From the cell containing the given text, extract its center point as [x, y] coordinate. 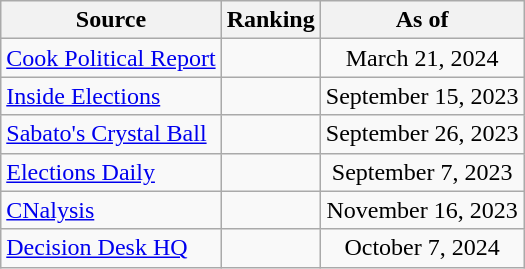
Elections Daily [111, 172]
September 7, 2023 [422, 172]
Inside Elections [111, 96]
As of [422, 20]
November 16, 2023 [422, 210]
Ranking [270, 20]
Decision Desk HQ [111, 248]
Source [111, 20]
September 15, 2023 [422, 96]
CNalysis [111, 210]
October 7, 2024 [422, 248]
Sabato's Crystal Ball [111, 134]
Cook Political Report [111, 58]
September 26, 2023 [422, 134]
March 21, 2024 [422, 58]
